Determine the (x, y) coordinate at the center of the cell enclosing the given text.  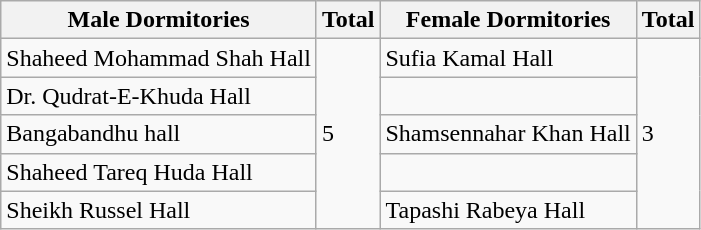
3 (668, 134)
Shaheed Tareq Huda Hall (159, 172)
Shaheed Mohammad Shah Hall (159, 58)
Sufia Kamal Hall (508, 58)
Shamsennahar Khan Hall (508, 134)
Sheikh Russel Hall (159, 210)
Female Dormitories (508, 20)
Dr. Qudrat-E-Khuda Hall (159, 96)
5 (348, 134)
Bangabandhu hall (159, 134)
Tapashi Rabeya Hall (508, 210)
Male Dormitories (159, 20)
